Identify which cell holds the provided text, then report its [X, Y] central coordinate. 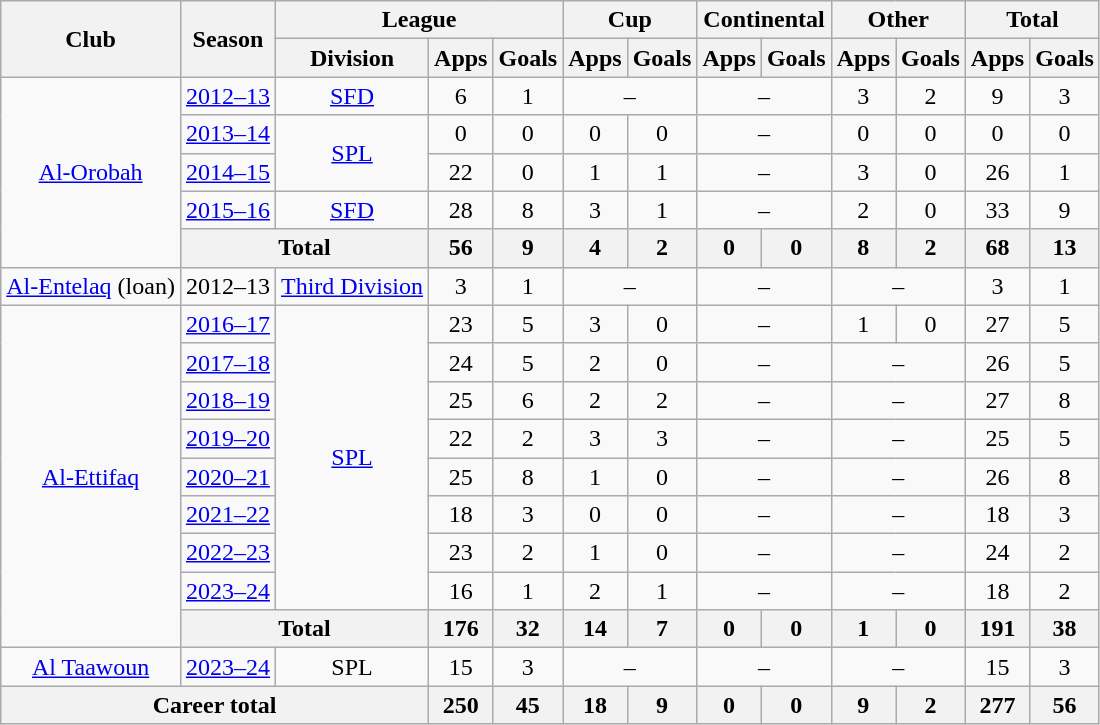
Division [352, 58]
28 [461, 210]
Season [228, 39]
Club [91, 39]
191 [997, 629]
Cup [630, 20]
2016–17 [228, 324]
Continental [764, 20]
Al-Ettifaq [91, 476]
2019–20 [228, 438]
2021–22 [228, 515]
14 [595, 629]
2013–14 [228, 134]
2017–18 [228, 362]
176 [461, 629]
Al-Entelaq (loan) [91, 286]
38 [1065, 629]
2022–23 [228, 553]
7 [662, 629]
32 [528, 629]
13 [1065, 248]
2014–15 [228, 172]
League [418, 20]
2020–21 [228, 477]
68 [997, 248]
277 [997, 705]
4 [595, 248]
Career total [215, 705]
2018–19 [228, 400]
250 [461, 705]
Al-Orobah [91, 172]
Al Taawoun [91, 667]
Other [898, 20]
45 [528, 705]
2015–16 [228, 210]
16 [461, 591]
Third Division [352, 286]
33 [997, 210]
